From the cell containing the given text, extract its center point as (x, y) coordinate. 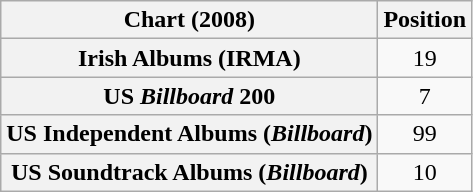
19 (425, 58)
10 (425, 172)
Irish Albums (IRMA) (190, 58)
US Billboard 200 (190, 96)
7 (425, 96)
Position (425, 20)
US Soundtrack Albums (Billboard) (190, 172)
US Independent Albums (Billboard) (190, 134)
Chart (2008) (190, 20)
99 (425, 134)
